Locate the cell with the specified text and output its [x, y] center coordinate. 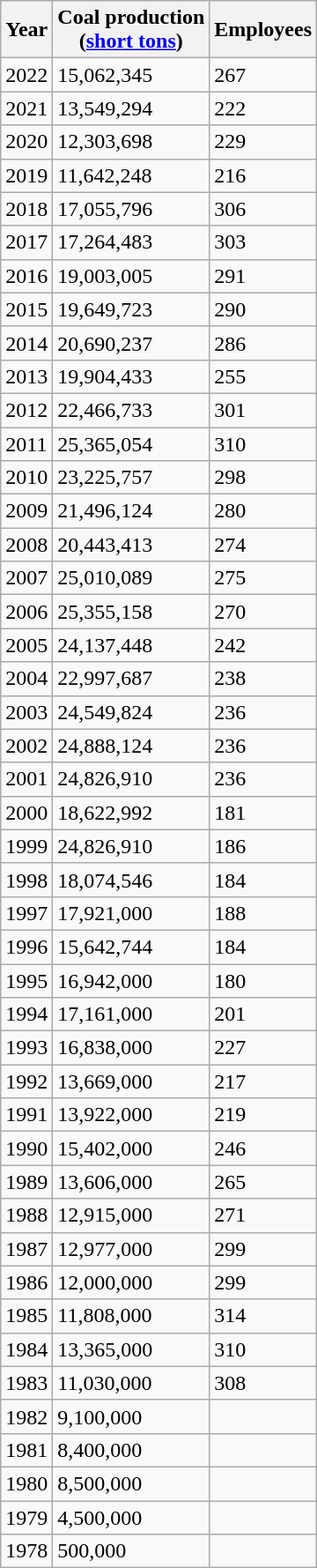
2017 [26, 242]
2010 [26, 478]
20,690,237 [131, 343]
219 [263, 1115]
12,977,000 [131, 1249]
24,888,124 [131, 746]
180 [263, 981]
12,915,000 [131, 1215]
15,062,345 [131, 75]
286 [263, 343]
1997 [26, 913]
12,000,000 [131, 1282]
271 [263, 1215]
Year [26, 30]
17,921,000 [131, 913]
1978 [26, 1551]
17,264,483 [131, 242]
13,549,294 [131, 108]
500,000 [131, 1551]
2006 [26, 612]
227 [263, 1048]
2004 [26, 679]
25,365,054 [131, 443]
1980 [26, 1483]
13,365,000 [131, 1349]
1981 [26, 1450]
290 [263, 309]
9,100,000 [131, 1416]
8,400,000 [131, 1450]
303 [263, 242]
2019 [26, 175]
2001 [26, 779]
255 [263, 376]
2018 [26, 209]
2015 [26, 309]
13,922,000 [131, 1115]
2022 [26, 75]
2011 [26, 443]
1994 [26, 1014]
306 [263, 209]
280 [263, 511]
1979 [26, 1517]
18,622,992 [131, 813]
1988 [26, 1215]
13,606,000 [131, 1182]
238 [263, 679]
20,443,413 [131, 545]
2008 [26, 545]
2000 [26, 813]
11,030,000 [131, 1383]
242 [263, 645]
13,669,000 [131, 1081]
246 [263, 1148]
21,496,124 [131, 511]
188 [263, 913]
1985 [26, 1316]
2013 [26, 376]
275 [263, 578]
1992 [26, 1081]
274 [263, 545]
17,161,000 [131, 1014]
186 [263, 846]
23,225,757 [131, 478]
298 [263, 478]
17,055,796 [131, 209]
2002 [26, 746]
270 [263, 612]
217 [263, 1081]
25,355,158 [131, 612]
22,466,733 [131, 410]
265 [263, 1182]
11,642,248 [131, 175]
Employees [263, 30]
1996 [26, 947]
222 [263, 108]
19,649,723 [131, 309]
19,003,005 [131, 276]
1993 [26, 1048]
2014 [26, 343]
2005 [26, 645]
201 [263, 1014]
308 [263, 1383]
2012 [26, 410]
1983 [26, 1383]
314 [263, 1316]
18,074,546 [131, 880]
2003 [26, 712]
291 [263, 276]
2009 [26, 511]
1991 [26, 1115]
2007 [26, 578]
1986 [26, 1282]
1990 [26, 1148]
2016 [26, 276]
19,904,433 [131, 376]
181 [263, 813]
11,808,000 [131, 1316]
1987 [26, 1249]
15,402,000 [131, 1148]
1995 [26, 981]
12,303,698 [131, 142]
216 [263, 175]
229 [263, 142]
4,500,000 [131, 1517]
15,642,744 [131, 947]
8,500,000 [131, 1483]
25,010,089 [131, 578]
1984 [26, 1349]
301 [263, 410]
24,137,448 [131, 645]
16,942,000 [131, 981]
1999 [26, 846]
16,838,000 [131, 1048]
24,549,824 [131, 712]
267 [263, 75]
1998 [26, 880]
22,997,687 [131, 679]
2021 [26, 108]
2020 [26, 142]
1982 [26, 1416]
Coal production(short tons) [131, 30]
1989 [26, 1182]
